Find where the given text appears and provide that cell's center as (x, y) coordinate. 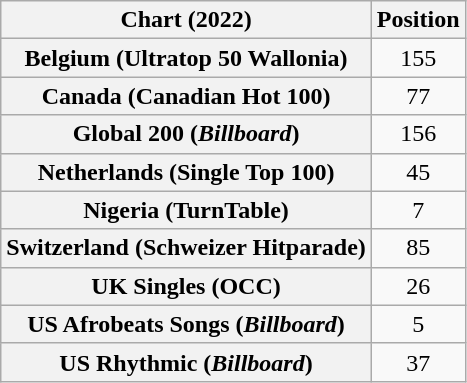
UK Singles (OCC) (186, 286)
7 (418, 210)
Position (418, 20)
Canada (Canadian Hot 100) (186, 96)
Netherlands (Single Top 100) (186, 172)
155 (418, 58)
77 (418, 96)
37 (418, 362)
US Afrobeats Songs (Billboard) (186, 324)
156 (418, 134)
Chart (2022) (186, 20)
Switzerland (Schweizer Hitparade) (186, 248)
5 (418, 324)
26 (418, 286)
US Rhythmic (Billboard) (186, 362)
45 (418, 172)
85 (418, 248)
Belgium (Ultratop 50 Wallonia) (186, 58)
Nigeria (TurnTable) (186, 210)
Global 200 (Billboard) (186, 134)
